Capture the cell that displays the provided text and extract its (x, y) central coordinate. 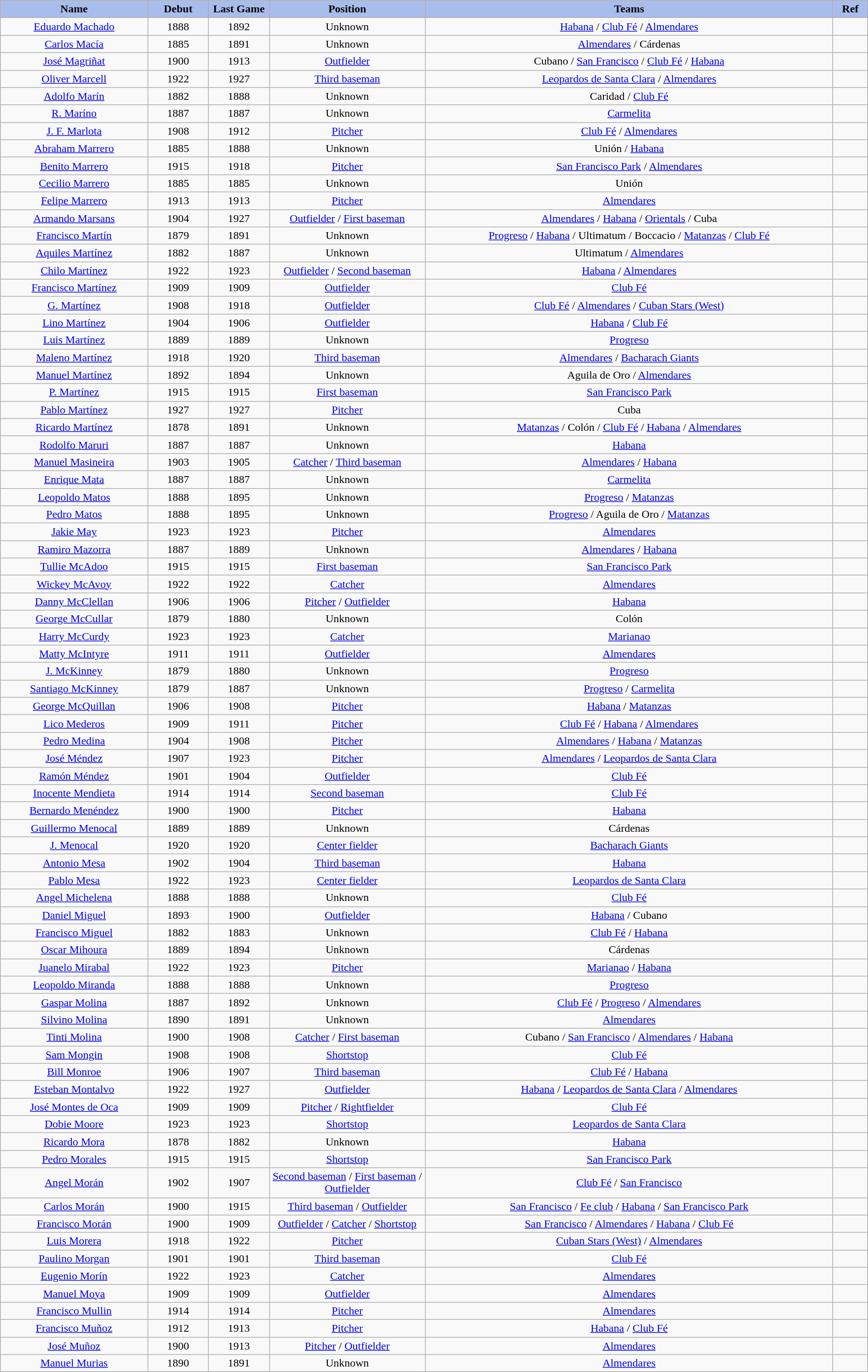
Lino Martínez (74, 323)
Manuel Masineira (74, 462)
Unión / Habana (629, 148)
Progreso / Habana / Ultimatum / Boccacio / Matanzas / Club Fé (629, 236)
Habana / Matanzas (629, 706)
Tullie McAdoo (74, 567)
Francisco Mullin (74, 1311)
1883 (239, 933)
Club Fé / Habana / Almendares (629, 723)
San Francisco Park / Almendares (629, 166)
Francisco Martínez (74, 288)
José Muñoz (74, 1345)
Danny McClellan (74, 602)
Pablo Mesa (74, 880)
Almendares / Habana / Matanzas (629, 741)
Matanzas / Colón / Club Fé / Habana / Almendares (629, 427)
Eduardo Machado (74, 27)
Rodolfo Maruri (74, 445)
Pablo Martínez (74, 410)
Club Fé / Almendares (629, 131)
George McQuillan (74, 706)
1905 (239, 462)
José Méndez (74, 758)
G. Martínez (74, 305)
Inocente Mendieta (74, 793)
1893 (179, 915)
Pedro Matos (74, 515)
Habana / Cubano (629, 915)
Manuel Martínez (74, 375)
Jakie May (74, 532)
Juanelo Mirabal (74, 967)
Sam Mongin (74, 1054)
Unión (629, 183)
Antonio Mesa (74, 863)
Maleno Martínez (74, 358)
R. Maríno (74, 114)
Wickey McAvoy (74, 584)
Oliver Marcell (74, 79)
Teams (629, 9)
Ricardo Martínez (74, 427)
José Montes de Oca (74, 1107)
Club Fé / San Francisco (629, 1183)
Francisco Martín (74, 236)
J. F. Marlota (74, 131)
Francisco Miguel (74, 933)
Habana / Leopardos de Santa Clara / Almendares (629, 1090)
Harry McCurdy (74, 636)
Cubano / San Francisco / Almendares / Habana (629, 1037)
Adolfo Marín (74, 96)
Aguila de Oro / Almendares (629, 375)
Almendares / Cárdenas (629, 44)
Enrique Mata (74, 479)
San Francisco / Fe club / Habana / San Francisco Park (629, 1206)
Almendares / Bacharach Giants (629, 358)
Pedro Medina (74, 741)
Angel Morán (74, 1183)
Esteban Montalvo (74, 1090)
Progreso / Matanzas (629, 497)
Angel Michelena (74, 898)
Club Fé / Progreso / Almendares (629, 1002)
Pedro Morales (74, 1159)
Third baseman / Outfielder (347, 1206)
Name (74, 9)
Leopoldo Miranda (74, 985)
J. Menocal (74, 846)
Tinti Molina (74, 1037)
Santiago McKinney (74, 689)
Ref (850, 9)
José Magriñat (74, 61)
Lico Mederos (74, 723)
Gaspar Molina (74, 1002)
Benito Marrero (74, 166)
Catcher / First baseman (347, 1037)
Second baseman (347, 793)
Outfielder / Catcher / Shortstop (347, 1224)
Francisco Muñoz (74, 1328)
Bernardo Menéndez (74, 811)
Guillermo Menocal (74, 828)
Habana / Almendares (629, 271)
Almendares / Leopardos de Santa Clara (629, 758)
Carlos Morán (74, 1206)
Second baseman / First baseman / Outfielder (347, 1183)
Chilo Martínez (74, 271)
Luis Martínez (74, 340)
Outfielder / First baseman (347, 218)
J. McKinney (74, 671)
Abraham Marrero (74, 148)
Catcher / Third baseman (347, 462)
Last Game (239, 9)
San Francisco / Almendares / Habana / Club Fé (629, 1224)
Armando Marsans (74, 218)
Ramiro Mazorra (74, 549)
1903 (179, 462)
Felipe Marrero (74, 201)
Cuba (629, 410)
Cecilio Marrero (74, 183)
Eugenio Morín (74, 1276)
Bacharach Giants (629, 846)
Matty McIntyre (74, 654)
Manuel Moya (74, 1293)
George McCullar (74, 619)
Paulino Morgan (74, 1258)
Silvino Molina (74, 1020)
Leopardos de Santa Clara / Almendares (629, 79)
P. Martínez (74, 392)
Debut (179, 9)
Pitcher / Rightfielder (347, 1107)
Manuel Murias (74, 1363)
Ultimatum / Almendares (629, 253)
Ramón Méndez (74, 776)
Position (347, 9)
Francisco Morán (74, 1224)
Marianao / Habana (629, 967)
Carlos Macía (74, 44)
Cuban Stars (West) / Almendares (629, 1241)
Progreso / Aguila de Oro / Matanzas (629, 515)
Oscar Mihoura (74, 950)
Almendares / Habana / Orientals / Cuba (629, 218)
Caridad / Club Fé (629, 96)
Daniel Miguel (74, 915)
Colón (629, 619)
Luis Morera (74, 1241)
Club Fé / Almendares / Cuban Stars (West) (629, 305)
Cubano / San Francisco / Club Fé / Habana (629, 61)
Leopoldo Matos (74, 497)
Aquiles Martínez (74, 253)
Marianao (629, 636)
Outfielder / Second baseman (347, 271)
Habana / Club Fé / Almendares (629, 27)
Dobie Moore (74, 1124)
Progreso / Carmelita (629, 689)
Bill Monroe (74, 1072)
Ricardo Mora (74, 1142)
